Detect which cell encompasses the target text, then output its [x, y] center coordinate. 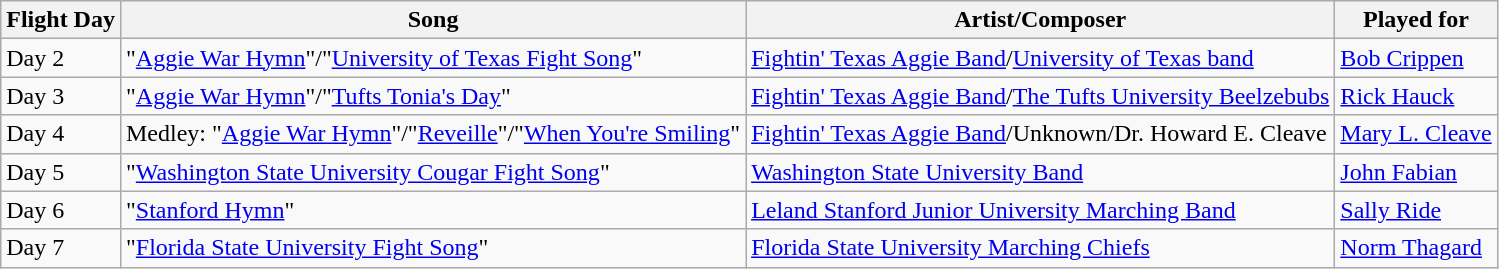
"Aggie War Hymn"/"Tufts Tonia's Day" [432, 96]
"Florida State University Fight Song" [432, 248]
Day 7 [61, 248]
Day 5 [61, 172]
Played for [1416, 20]
Fightin' Texas Aggie Band/Unknown/Dr. Howard E. Cleave [1040, 134]
Day 3 [61, 96]
Artist/Composer [1040, 20]
Washington State University Band [1040, 172]
Song [432, 20]
"Aggie War Hymn"/"University of Texas Fight Song" [432, 58]
Leland Stanford Junior University Marching Band [1040, 210]
Day 2 [61, 58]
"Washington State University Cougar Fight Song" [432, 172]
Medley: "Aggie War Hymn"/"Reveille"/"When You're Smiling" [432, 134]
"Stanford Hymn" [432, 210]
Bob Crippen [1416, 58]
Rick Hauck [1416, 96]
Norm Thagard [1416, 248]
Sally Ride [1416, 210]
Fightin' Texas Aggie Band/The Tufts University Beelzebubs [1040, 96]
Florida State University Marching Chiefs [1040, 248]
Fightin' Texas Aggie Band/University of Texas band [1040, 58]
Flight Day [61, 20]
Day 4 [61, 134]
Mary L. Cleave [1416, 134]
John Fabian [1416, 172]
Day 6 [61, 210]
